Find where the given text appears and provide that cell's center as [X, Y] coordinate. 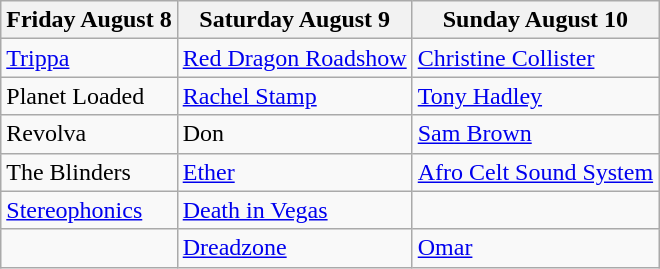
Afro Celt Sound System [535, 172]
Friday August 8 [89, 20]
Planet Loaded [89, 96]
Omar [535, 248]
Saturday August 9 [294, 20]
Revolva [89, 134]
Trippa [89, 58]
Stereophonics [89, 210]
Don [294, 134]
Sam Brown [535, 134]
Death in Vegas [294, 210]
The Blinders [89, 172]
Dreadzone [294, 248]
Rachel Stamp [294, 96]
Sunday August 10 [535, 20]
Ether [294, 172]
Red Dragon Roadshow [294, 58]
Tony Hadley [535, 96]
Christine Collister [535, 58]
